Capture the cell that displays the provided text and extract its (x, y) central coordinate. 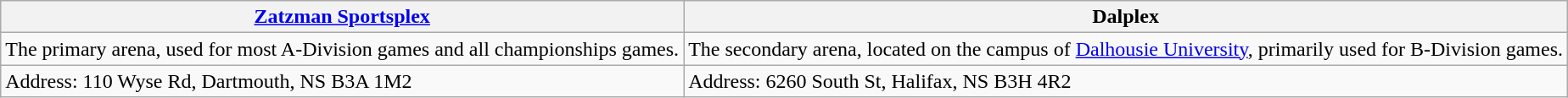
The primary arena, used for most A-Division games and all championships games. (343, 49)
The secondary arena, located on the campus of Dalhousie University, primarily used for B-Division games. (1126, 49)
Zatzman Sportsplex (343, 17)
Address: 6260 South St, Halifax, NS B3H 4R2 (1126, 81)
Address: 110 Wyse Rd, Dartmouth, NS B3A 1M2 (343, 81)
Dalplex (1126, 17)
